Provide the (x, y) coordinate of the cell's center where the given text is located.  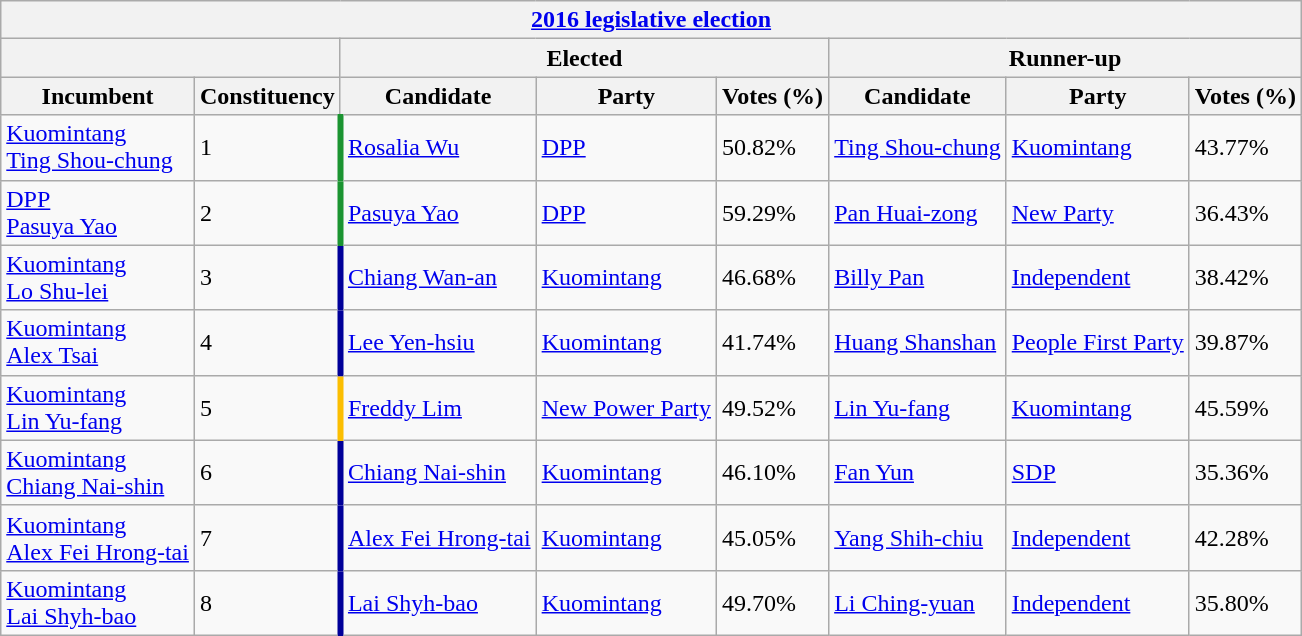
5 (267, 408)
Pan Huai-zong (918, 212)
New Party (1098, 212)
Freddy Lim (438, 408)
Chiang Wan-an (438, 278)
35.36% (1245, 472)
Ting Shou-chung (918, 148)
Rosalia Wu (438, 148)
KuomintangLin Yu-fang (98, 408)
39.87% (1245, 342)
Chiang Nai-shin (438, 472)
36.43% (1245, 212)
Elected (584, 58)
Constituency (267, 96)
Alex Fei Hrong-tai (438, 538)
KuomintangTing Shou-chung (98, 148)
Li Ching-yuan (918, 602)
8 (267, 602)
45.05% (772, 538)
41.74% (772, 342)
KuomintangLai Shyh-bao (98, 602)
SDP (1098, 472)
Incumbent (98, 96)
Runner-up (1066, 58)
Huang Shanshan (918, 342)
6 (267, 472)
43.77% (1245, 148)
50.82% (772, 148)
Lin Yu-fang (918, 408)
Lai Shyh-bao (438, 602)
4 (267, 342)
46.68% (772, 278)
46.10% (772, 472)
KuomintangLo Shu-lei (98, 278)
People First Party (1098, 342)
Yang Shih-chiu (918, 538)
38.42% (1245, 278)
1 (267, 148)
KuomintangAlex Fei Hrong-tai (98, 538)
2 (267, 212)
Lee Yen-hsiu (438, 342)
KuomintangChiang Nai-shin (98, 472)
KuomintangAlex Tsai (98, 342)
59.29% (772, 212)
49.52% (772, 408)
Billy Pan (918, 278)
2016 legislative election (652, 20)
49.70% (772, 602)
Pasuya Yao (438, 212)
35.80% (1245, 602)
3 (267, 278)
DPPPasuya Yao (98, 212)
45.59% (1245, 408)
42.28% (1245, 538)
New Power Party (626, 408)
Fan Yun (918, 472)
7 (267, 538)
